Locate the cell with the specified text and output its [X, Y] center coordinate. 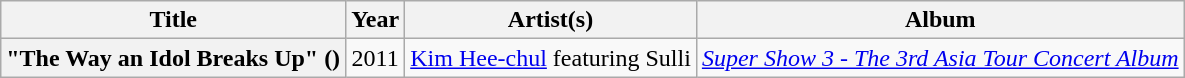
2011 [376, 58]
Kim Hee-chul featuring Sulli [551, 58]
Artist(s) [551, 20]
Super Show 3 - The 3rd Asia Tour Concert Album [940, 58]
Album [940, 20]
"The Way an Idol Breaks Up" () [174, 58]
Year [376, 20]
Title [174, 20]
